Provide the (X, Y) coordinate of the cell's center where the given text is located.  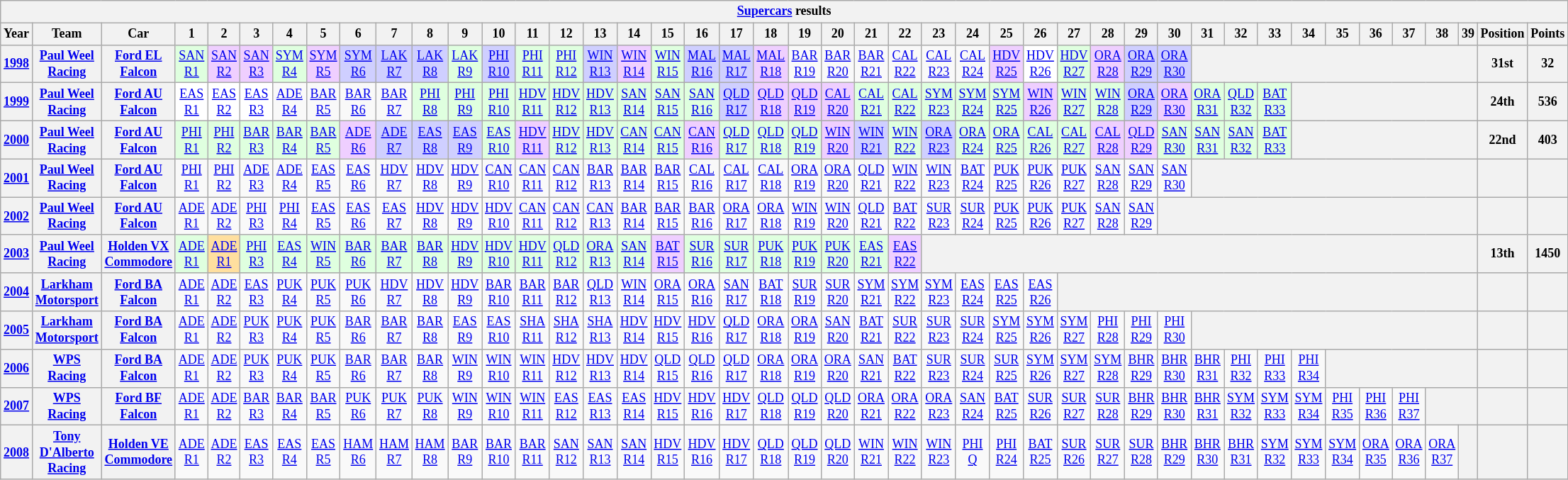
CANR15 (668, 140)
QLDR32 (1241, 102)
Position (1503, 34)
SANR16 (702, 102)
536 (1548, 102)
QLDR12 (566, 254)
BATR21 (871, 330)
Supercars results (784, 11)
SANR24 (973, 406)
SYMR21 (871, 292)
PHIR28 (1108, 330)
Ford EL Falcon (138, 64)
8 (430, 34)
CALR28 (1108, 140)
EASR8 (430, 140)
EASR7 (394, 216)
Tony D'Alberto Racing (67, 452)
PHIR11 (532, 64)
27 (1074, 34)
21 (871, 34)
SURR22 (905, 330)
19 (805, 34)
BARR16 (702, 216)
CANR10 (499, 178)
10 (499, 34)
28 (1108, 34)
2002 (17, 216)
SANR1 (191, 64)
EASR12 (566, 406)
EASR24 (973, 292)
EASR2 (224, 102)
SHAR11 (532, 330)
PUKR20 (838, 254)
31 (1208, 34)
PHIR12 (566, 64)
13 (600, 34)
2003 (17, 254)
ORAR13 (600, 254)
EASR1 (191, 102)
HDVR26 (1041, 64)
34 (1309, 34)
PHIR9 (465, 102)
PHIR29 (1141, 330)
6 (359, 34)
24 (973, 34)
4 (289, 34)
SANR21 (871, 368)
SURR17 (736, 254)
CALR16 (702, 178)
1998 (17, 64)
2000 (17, 140)
30 (1174, 34)
ORAR16 (702, 292)
PHIQ (973, 452)
MALR16 (702, 64)
Team (67, 34)
PHIR35 (1343, 406)
2004 (17, 292)
SURR19 (805, 292)
ORAR17 (736, 216)
Holden VX Commodore (138, 254)
14 (634, 34)
ORAR35 (1375, 452)
5 (323, 34)
SHAR13 (600, 330)
18 (771, 34)
SANR31 (1208, 140)
PHIR37 (1409, 406)
22nd (1503, 140)
24th (1503, 102)
26 (1041, 34)
BARR12 (566, 292)
12 (566, 34)
QLDR13 (600, 292)
QLDR29 (1141, 140)
SYMR28 (1108, 368)
CALR23 (939, 64)
SANR15 (668, 102)
CALR20 (838, 102)
1 (191, 34)
SANR20 (838, 330)
BARR20 (838, 64)
LAKR8 (430, 64)
CALR24 (973, 64)
WINR28 (1108, 102)
EASR25 (1007, 292)
9 (465, 34)
QLDR15 (668, 368)
1450 (1548, 254)
3 (257, 34)
SYMR22 (905, 292)
ORAR22 (905, 406)
SANR3 (257, 64)
CALR27 (1074, 140)
ADER7 (394, 140)
SURR25 (1007, 368)
Points (1548, 34)
HAMR8 (430, 452)
SHAR12 (566, 330)
SANR17 (736, 292)
BATR24 (973, 178)
PHIR32 (1241, 368)
ORAR15 (668, 292)
SYMR5 (323, 64)
2008 (17, 452)
37 (1409, 34)
ADER6 (359, 140)
CALR26 (1041, 140)
38 (1442, 34)
EASR21 (871, 254)
29 (1141, 34)
2007 (17, 406)
HAMR6 (359, 452)
HDVR25 (1007, 64)
2 (224, 34)
ORAR37 (1442, 452)
MALR17 (736, 64)
ORAR24 (973, 140)
25 (1007, 34)
BARR21 (871, 64)
Car (138, 34)
16 (702, 34)
MALR18 (771, 64)
WINR27 (1074, 102)
13th (1503, 254)
PHIR4 (289, 216)
ADER3 (257, 178)
QLDR16 (702, 368)
ORAR31 (1208, 102)
39 (1469, 34)
ORAR36 (1409, 452)
Year (17, 34)
PHIR8 (430, 102)
ORAR21 (871, 406)
PHIR36 (1375, 406)
EASR26 (1041, 292)
23 (939, 34)
SURR16 (702, 254)
35 (1343, 34)
33 (1275, 34)
WINR13 (600, 64)
PUKR8 (430, 406)
22 (905, 34)
PHIR33 (1275, 368)
HAMR7 (394, 452)
BARR19 (805, 64)
2006 (17, 368)
CALR17 (736, 178)
11 (532, 34)
Holden VE Commodore (138, 452)
15 (668, 34)
SANR13 (600, 452)
LAKR7 (394, 64)
PUKR19 (805, 254)
7 (394, 34)
SYMR6 (359, 64)
BATR18 (771, 292)
EASR22 (905, 254)
2005 (17, 330)
WINR15 (668, 64)
SYMR4 (289, 64)
2001 (17, 178)
20 (838, 34)
CANR13 (600, 216)
HDVR27 (1074, 64)
SYMR24 (973, 102)
ORAR28 (1108, 64)
WINR5 (323, 254)
ORAR25 (1007, 140)
CANR16 (702, 140)
EASR13 (600, 406)
PHIR30 (1174, 330)
BARR9 (465, 452)
SURR20 (838, 292)
BARR13 (600, 178)
LAKR9 (465, 64)
1999 (17, 102)
36 (1375, 34)
BATR15 (668, 254)
31st (1503, 64)
CALR21 (871, 102)
PUKR18 (771, 254)
SANR32 (1241, 140)
CALR18 (771, 178)
SANR12 (566, 452)
Ford BF Falcon (138, 406)
17 (736, 34)
PHIR34 (1309, 368)
PHIR24 (1007, 452)
403 (1548, 140)
CANR14 (634, 140)
WINR19 (805, 216)
PUKR7 (394, 406)
WINR26 (1041, 102)
EASR14 (634, 406)
SANR2 (224, 64)
